Extract the (X, Y) coordinate from the center of the cell holding the provided text.  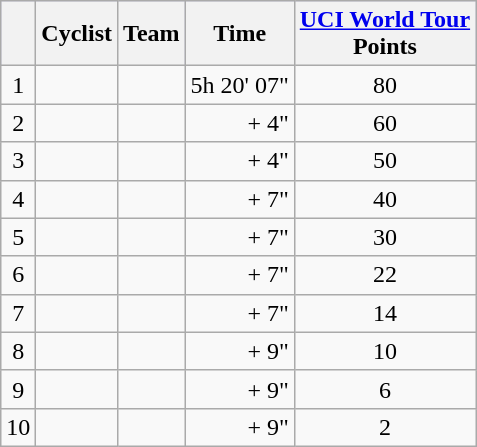
4 (18, 199)
UCI World TourPoints (384, 34)
7 (18, 313)
50 (384, 161)
9 (18, 389)
3 (18, 161)
5h 20' 07" (240, 85)
40 (384, 199)
80 (384, 85)
30 (384, 237)
22 (384, 275)
Team (152, 34)
5 (18, 237)
14 (384, 313)
60 (384, 123)
8 (18, 351)
Time (240, 34)
1 (18, 85)
Cyclist (77, 34)
